Determine the (X, Y) coordinate at the center of the cell enclosing the given text.  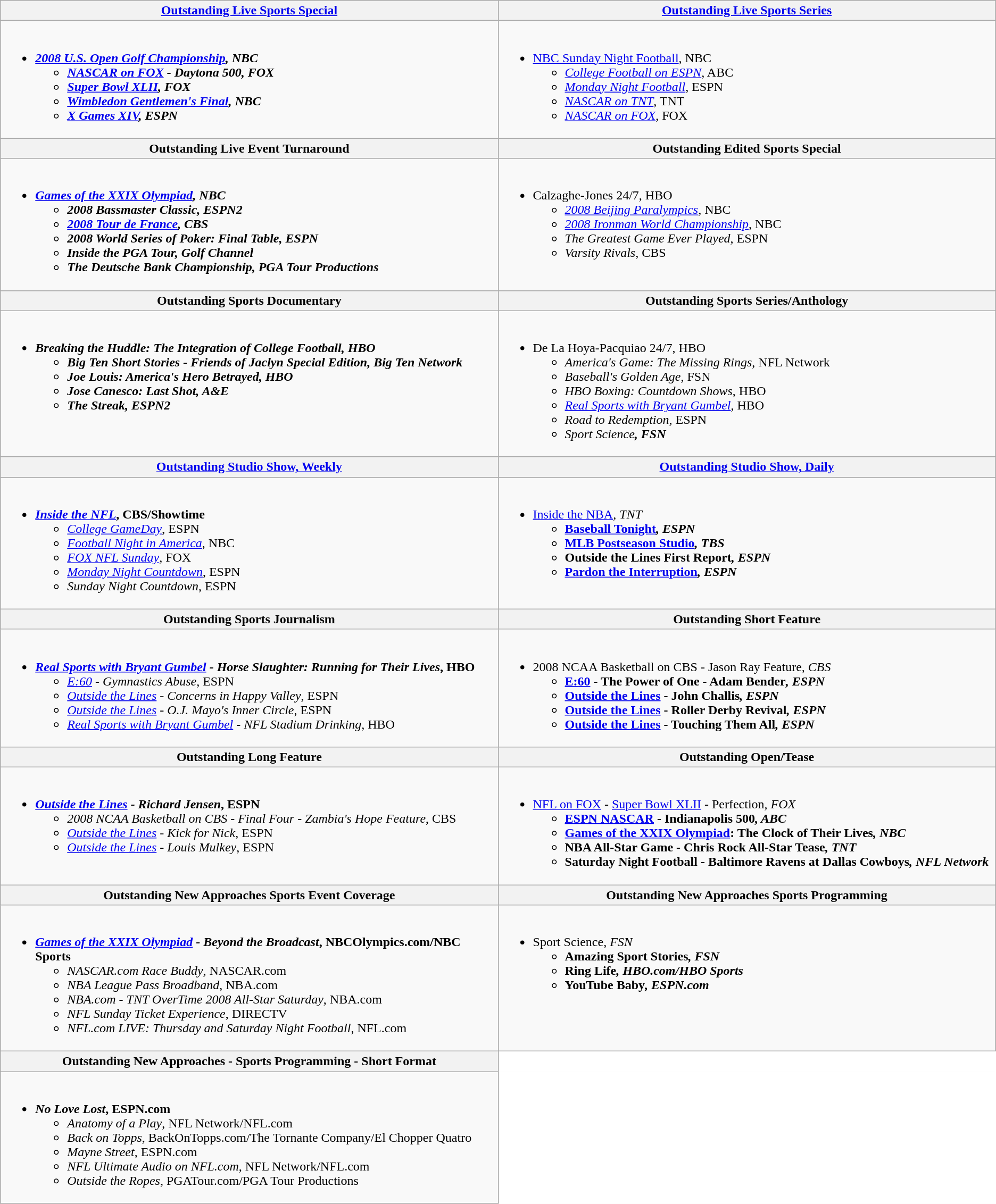
Outstanding Long Feature (249, 757)
Outstanding Short Feature (747, 619)
Outstanding Sports Documentary (249, 300)
Outstanding Sports Series/Anthology (747, 300)
Outstanding Edited Sports Special (747, 148)
Calzaghe-Jones 24/7, HBO2008 Beijing Paralympics, NBC2008 Ironman World Championship, NBCThe Greatest Game Ever Played, ESPNVarsity Rivals, CBS (747, 224)
Outstanding Sports Journalism (249, 619)
Outstanding New Approaches Sports Event Coverage (249, 895)
Sport Science, FSNAmazing Sport Stories, FSNRing Life, HBO.com/HBO SportsYouTube Baby, ESPN.com (747, 979)
Outstanding Studio Show, Weekly (249, 467)
2008 U.S. Open Golf Championship, NBCNASCAR on FOX - Daytona 500, FOXSuper Bowl XLII, FOXWimbledon Gentlemen's Final, NBCX Games XIV, ESPN (249, 80)
Outstanding Live Sports Special (249, 11)
NBC Sunday Night Football, NBCCollege Football on ESPN, ABCMonday Night Football, ESPNNASCAR on TNT, TNTNASCAR on FOX, FOX (747, 80)
Inside the NBA, TNTBaseball Tonight, ESPNMLB Postseason Studio, TBSOutside the Lines First Report, ESPNPardon the Interruption, ESPN (747, 543)
Outstanding Live Event Turnaround (249, 148)
Outstanding Live Sports Series (747, 11)
Outstanding Studio Show, Daily (747, 467)
Outstanding Open/Tease (747, 757)
Outstanding New Approaches - Sports Programming - Short Format (249, 1061)
Outstanding New Approaches Sports Programming (747, 895)
